Identify which cell holds the provided text, then report its [X, Y] central coordinate. 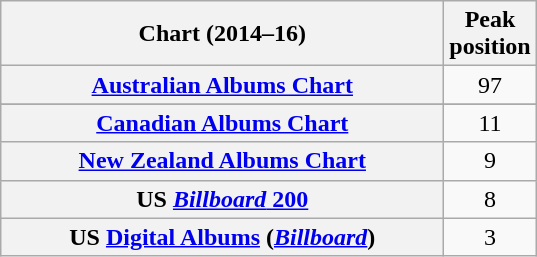
Canadian Albums Chart [222, 123]
9 [490, 161]
Australian Albums Chart [222, 85]
8 [490, 199]
Chart (2014–16) [222, 34]
97 [490, 85]
US Billboard 200 [222, 199]
US Digital Albums (Billboard) [222, 237]
11 [490, 123]
3 [490, 237]
Peakposition [490, 34]
New Zealand Albums Chart [222, 161]
